For the text-containing cell, return its midpoint in [x, y] coordinate format. 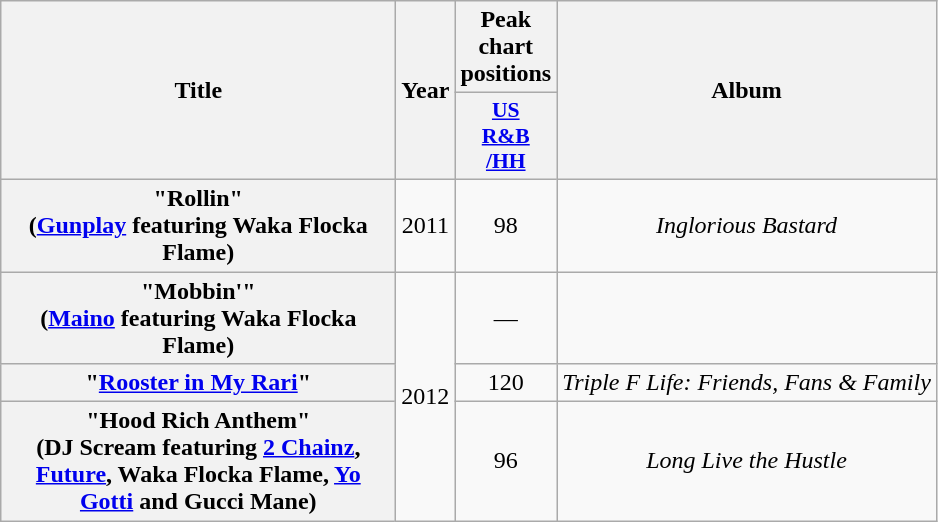
120 [506, 383]
Album [747, 90]
Year [426, 90]
98 [506, 225]
2012 [426, 396]
"Hood Rich Anthem"(DJ Scream featuring 2 Chainz, Future, Waka Flocka Flame, Yo Gotti and Gucci Mane) [198, 462]
USR&B/HH [506, 136]
— [506, 318]
96 [506, 462]
Triple F Life: Friends, Fans & Family [747, 383]
"Mobbin'"(Maino featuring Waka Flocka Flame) [198, 318]
"Rooster in My Rari" [198, 383]
Inglorious Bastard [747, 225]
Title [198, 90]
"Rollin"(Gunplay featuring Waka Flocka Flame) [198, 225]
Long Live the Hustle [747, 462]
Peak chart positions [506, 47]
2011 [426, 225]
